Scan for the cell matching the given text and deliver its (x, y) coordinate at center. 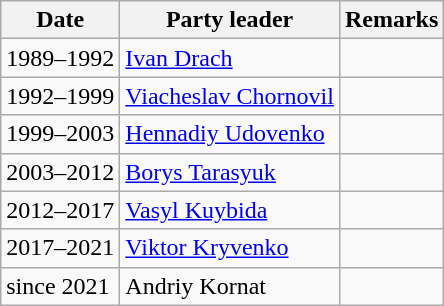
2017–2021 (60, 248)
1992–1999 (60, 96)
Remarks (391, 20)
Viacheslav Chornovil (230, 96)
Ivan Drach (230, 58)
Date (60, 20)
Vasyl Kuybida (230, 210)
Party leader (230, 20)
1989–1992 (60, 58)
2003–2012 (60, 172)
Hennadiy Udovenko (230, 134)
2012–2017 (60, 210)
Andriy Kornat (230, 286)
since 2021 (60, 286)
Viktor Kryvenko (230, 248)
Borys Tarasyuk (230, 172)
1999–2003 (60, 134)
